Find where the given text appears and provide that cell's center as (X, Y) coordinate. 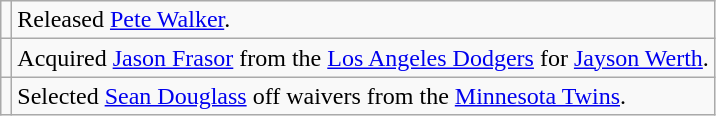
Selected Sean Douglass off waivers from the Minnesota Twins. (364, 96)
Acquired Jason Frasor from the Los Angeles Dodgers for Jayson Werth. (364, 58)
Released Pete Walker. (364, 20)
